Identify which cell holds the provided text, then report its [X, Y] central coordinate. 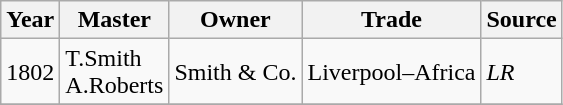
Year [30, 20]
LR [522, 72]
Source [522, 20]
Liverpool–Africa [392, 72]
Smith & Co. [236, 72]
1802 [30, 72]
T.SmithA.Roberts [114, 72]
Owner [236, 20]
Master [114, 20]
Trade [392, 20]
